Pinpoint the cell where the given text exists, returning its (X, Y) midpoint coordinate. 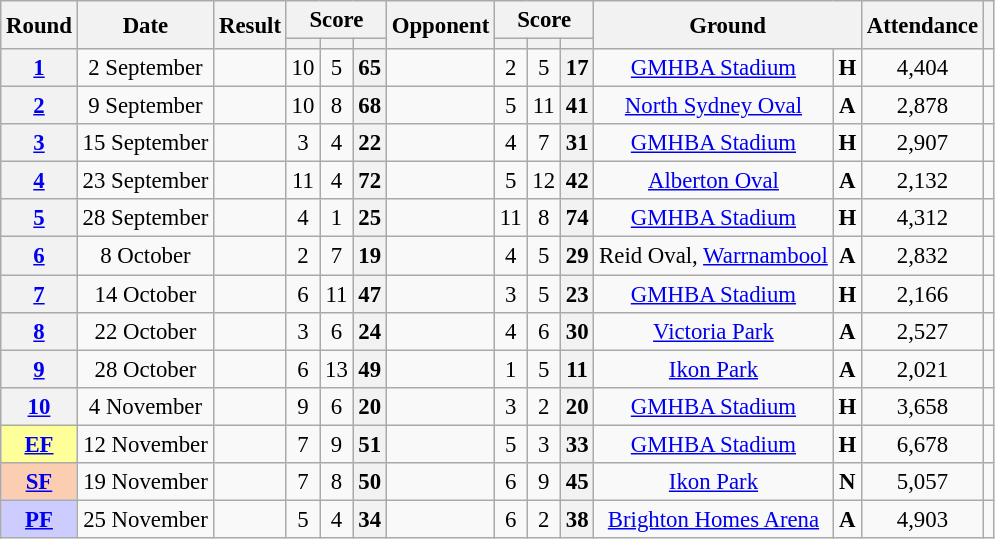
Victoria Park (714, 331)
72 (370, 181)
2,527 (922, 331)
N (847, 482)
41 (576, 106)
28 October (145, 369)
34 (370, 519)
Brighton Homes Arena (714, 519)
25 November (145, 519)
15 September (145, 143)
Alberton Oval (714, 181)
Ground (728, 25)
2 September (145, 68)
12 November (145, 444)
4,404 (922, 68)
47 (370, 294)
65 (370, 68)
3,658 (922, 406)
22 October (145, 331)
North Sydney Oval (714, 106)
19 November (145, 482)
9 September (145, 106)
EF (39, 444)
28 September (145, 219)
2,132 (922, 181)
42 (576, 181)
74 (576, 219)
17 (576, 68)
8 October (145, 256)
4,903 (922, 519)
5,057 (922, 482)
Date (145, 25)
33 (576, 444)
4,312 (922, 219)
2,907 (922, 143)
23 September (145, 181)
Opponent (440, 25)
25 (370, 219)
Attendance (922, 25)
6,678 (922, 444)
24 (370, 331)
2,021 (922, 369)
4 November (145, 406)
38 (576, 519)
23 (576, 294)
Result (250, 25)
50 (370, 482)
31 (576, 143)
68 (370, 106)
12 (544, 181)
SF (39, 482)
51 (370, 444)
2,832 (922, 256)
49 (370, 369)
45 (576, 482)
2,878 (922, 106)
PF (39, 519)
Reid Oval, Warrnambool (714, 256)
30 (576, 331)
Round (39, 25)
2,166 (922, 294)
29 (576, 256)
14 October (145, 294)
13 (336, 369)
22 (370, 143)
19 (370, 256)
